Output the (X, Y) coordinate of the center of the cell containing the given text.  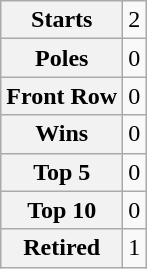
Wins (62, 134)
1 (134, 248)
2 (134, 20)
Starts (62, 20)
Top 5 (62, 172)
Poles (62, 58)
Front Row (62, 96)
Top 10 (62, 210)
Retired (62, 248)
